Detect which cell encompasses the target text, then output its (X, Y) center coordinate. 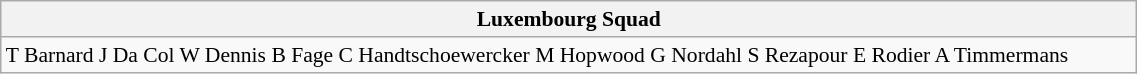
T Barnard J Da Col W Dennis B Fage C Handtschoewercker M Hopwood G Nordahl S Rezapour E Rodier A Timmermans (569, 55)
Luxembourg Squad (569, 19)
